From the cell containing the given text, extract its center point as [X, Y] coordinate. 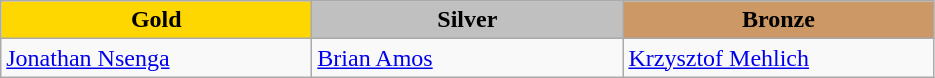
Brian Amos [468, 58]
Jonathan Nsenga [156, 58]
Bronze [778, 20]
Krzysztof Mehlich [778, 58]
Gold [156, 20]
Silver [468, 20]
